Output the [x, y] coordinate of the center of the cell containing the given text.  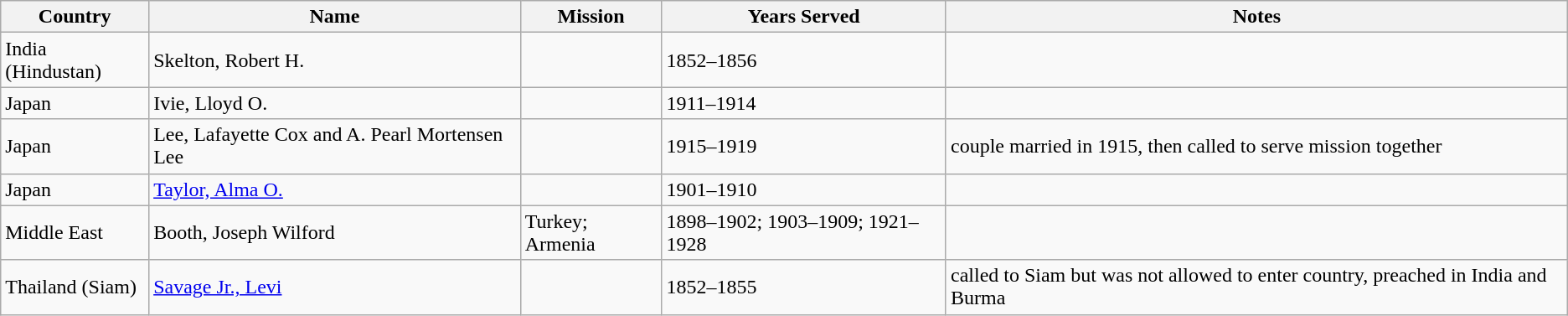
1898–1902; 1903–1909; 1921–1928 [804, 233]
1901–1910 [804, 189]
Turkey; Armenia [591, 233]
1852–1855 [804, 287]
Years Served [804, 17]
Taylor, Alma O. [335, 189]
Skelton, Robert H. [335, 60]
India (Hindustan) [75, 60]
1852–1856 [804, 60]
Middle East [75, 233]
Notes [1256, 17]
Country [75, 17]
Savage Jr., Levi [335, 287]
Ivie, Lloyd O. [335, 103]
1911–1914 [804, 103]
couple married in 1915, then called to serve mission together [1256, 146]
1915–1919 [804, 146]
called to Siam but was not allowed to enter country, preached in India and Burma [1256, 287]
Lee, Lafayette Cox and A. Pearl Mortensen Lee [335, 146]
Thailand (Siam) [75, 287]
Mission [591, 17]
Name [335, 17]
Booth, Joseph Wilford [335, 233]
